From the cell containing the given text, extract its center point as (x, y) coordinate. 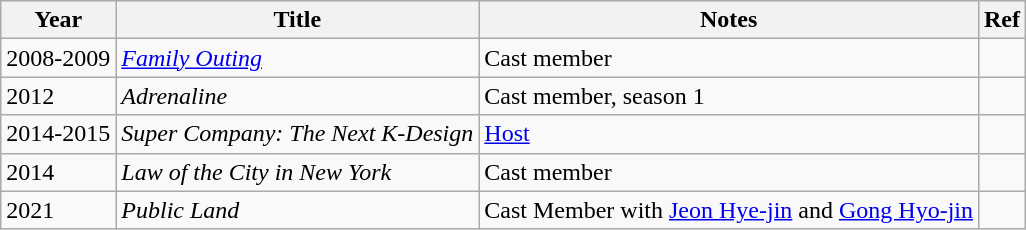
Super Company: The Next K-Design (298, 134)
2012 (58, 96)
2021 (58, 210)
Year (58, 20)
2008-2009 (58, 58)
Cast Member with Jeon Hye-jin and Gong Hyo-jin (729, 210)
Cast member, season 1 (729, 96)
Host (729, 134)
Law of the City in New York (298, 172)
Public Land (298, 210)
Ref (1002, 20)
Family Outing (298, 58)
Notes (729, 20)
2014 (58, 172)
Title (298, 20)
2014-2015 (58, 134)
Adrenaline (298, 96)
